Capture the cell that displays the provided text and extract its (x, y) central coordinate. 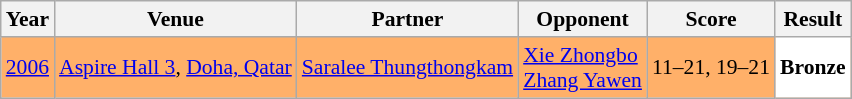
11–21, 19–21 (711, 68)
2006 (28, 68)
Partner (408, 19)
Aspire Hall 3, Doha, Qatar (176, 68)
Xie Zhongbo Zhang Yawen (582, 68)
Result (813, 19)
Venue (176, 19)
Saralee Thungthongkam (408, 68)
Bronze (813, 68)
Opponent (582, 19)
Year (28, 19)
Score (711, 19)
